For the text-containing cell, return its midpoint in (x, y) coordinate format. 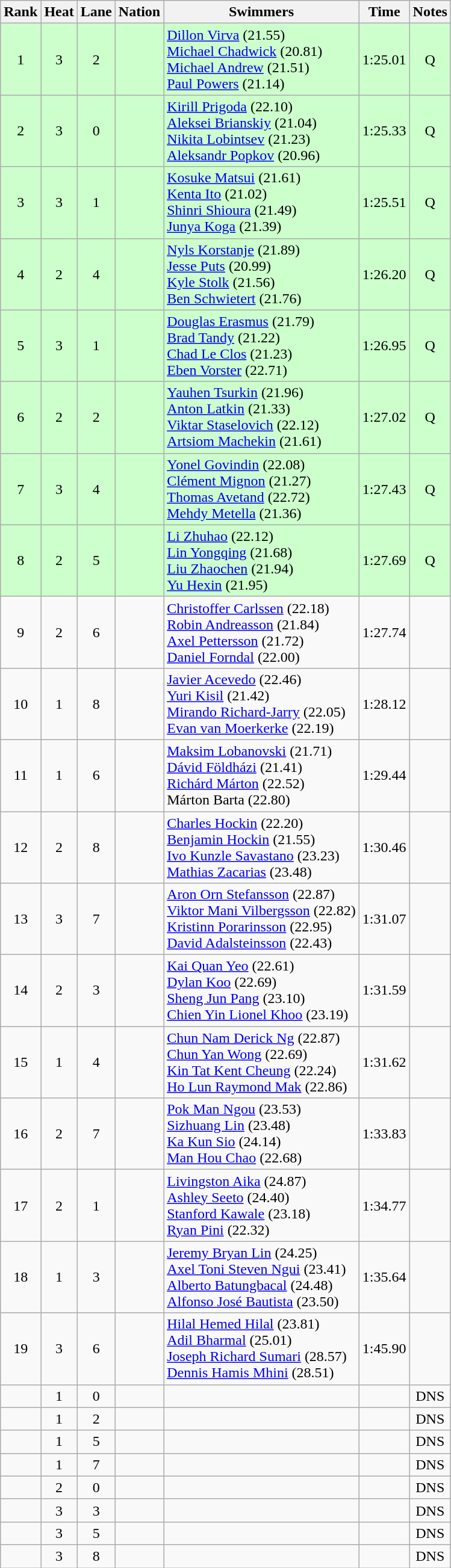
1:31.62 (384, 1063)
1:27.43 (384, 489)
Nyls Korstanje (21.89)Jesse Puts (20.99)Kyle Stolk (21.56)Ben Schwietert (21.76) (261, 274)
Hilal Hemed Hilal (23.81)Adil Bharmal (25.01)Joseph Richard Sumari (28.57)Dennis Hamis Mhini (28.51) (261, 1349)
14 (20, 990)
1:25.33 (384, 131)
Jeremy Bryan Lin (24.25)Axel Toni Steven Ngui (23.41)Alberto Batungbacal (24.48)Alfonso José Bautista (23.50) (261, 1277)
Livingston Aika (24.87)Ashley Seeto (24.40)Stanford Kawale (23.18)Ryan Pini (22.32) (261, 1206)
Kai Quan Yeo (22.61)Dylan Koo (22.69)Sheng Jun Pang (23.10)Chien Yin Lionel Khoo (23.19) (261, 990)
1:26.20 (384, 274)
Kirill Prigoda (22.10)Aleksei Brianskiy (21.04)Nikita Lobintsev (21.23)Aleksandr Popkov (20.96) (261, 131)
Pok Man Ngou (23.53)Sizhuang Lin (23.48)Ka Kun Sio (24.14)Man Hou Chao (22.68) (261, 1134)
1:29.44 (384, 775)
Swimmers (261, 12)
Charles Hockin (22.20)Benjamin Hockin (21.55)Ivo Kunzle Savastano (23.23)Mathias Zacarias (23.48) (261, 847)
Yauhen Tsurkin (21.96)Anton Latkin (21.33)Viktar Staselovich (22.12)Artsiom Machekin (21.61) (261, 418)
Javier Acevedo (22.46)Yuri Kisil (21.42)Mirando Richard-Jarry (22.05)Evan van Moerkerke (22.19) (261, 704)
Maksim Lobanovski (21.71)Dávid Földházi (21.41)Richárd Márton (22.52)Márton Barta (22.80) (261, 775)
15 (20, 1063)
13 (20, 919)
Notes (430, 12)
1:27.74 (384, 632)
1:31.07 (384, 919)
Lane (96, 12)
18 (20, 1277)
Christoffer Carlssen (22.18)Robin Andreasson (21.84)Axel Pettersson (21.72)Daniel Forndal (22.00) (261, 632)
1:25.51 (384, 202)
Douglas Erasmus (21.79)Brad Tandy (21.22)Chad Le Clos (21.23)Eben Vorster (22.71) (261, 345)
19 (20, 1349)
Heat (59, 12)
1:31.59 (384, 990)
1:30.46 (384, 847)
Li Zhuhao (22.12)Lin Yongqing (21.68)Liu Zhaochen (21.94)Yu Hexin (21.95) (261, 561)
16 (20, 1134)
1:27.02 (384, 418)
Rank (20, 12)
Kosuke Matsui (21.61)Kenta Ito (21.02)Shinri Shioura (21.49)Junya Koga (21.39) (261, 202)
Nation (139, 12)
1:34.77 (384, 1206)
17 (20, 1206)
12 (20, 847)
Dillon Virva (21.55)Michael Chadwick (20.81)Michael Andrew (21.51)Paul Powers (21.14) (261, 59)
1:25.01 (384, 59)
9 (20, 632)
Time (384, 12)
Yonel Govindin (22.08)Clément Mignon (21.27)Thomas Avetand (22.72)Mehdy Metella (21.36) (261, 489)
1:26.95 (384, 345)
1:33.83 (384, 1134)
10 (20, 704)
Chun Nam Derick Ng (22.87)Chun Yan Wong (22.69)Kin Tat Kent Cheung (22.24)Ho Lun Raymond Mak (22.86) (261, 1063)
11 (20, 775)
1:28.12 (384, 704)
1:27.69 (384, 561)
1:45.90 (384, 1349)
Aron Orn Stefansson (22.87)Viktor Mani Vilbergsson (22.82)Kristinn Porarinsson (22.95)David Adalsteinsson (22.43) (261, 919)
1:35.64 (384, 1277)
